Extract the (x, y) coordinate from the center of the cell holding the provided text.  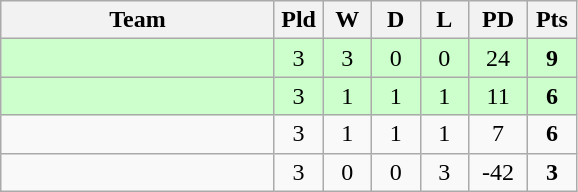
D (396, 20)
7 (498, 134)
24 (498, 58)
Team (138, 20)
Pts (552, 20)
11 (498, 96)
PD (498, 20)
L (444, 20)
Pld (298, 20)
W (348, 20)
-42 (498, 172)
9 (552, 58)
